Detect which cell encompasses the target text, then output its [x, y] center coordinate. 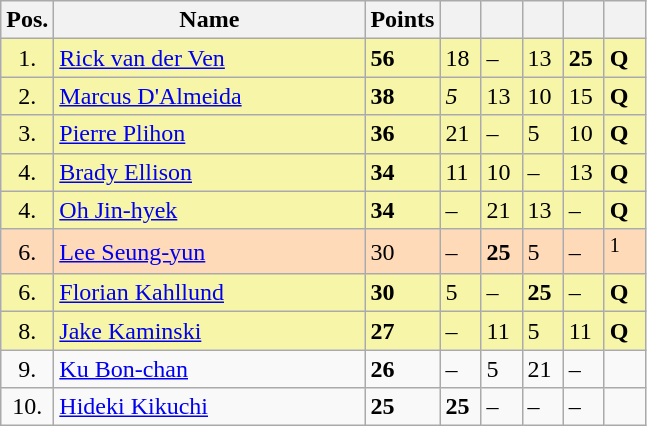
1 [624, 252]
Pos. [28, 20]
Marcus D'Almeida [210, 96]
8. [28, 331]
Name [210, 20]
2. [28, 96]
Rick van der Ven [210, 58]
36 [402, 134]
9. [28, 369]
26 [402, 369]
15 [584, 96]
10. [28, 407]
Brady Ellison [210, 172]
Ku Bon-chan [210, 369]
3. [28, 134]
Pierre Plihon [210, 134]
38 [402, 96]
Oh Jin-hyek [210, 210]
1. [28, 58]
Hideki Kikuchi [210, 407]
27 [402, 331]
18 [460, 58]
Jake Kaminski [210, 331]
Points [402, 20]
56 [402, 58]
Florian Kahllund [210, 293]
Lee Seung-yun [210, 252]
